Detect which cell encompasses the target text, then output its (x, y) center coordinate. 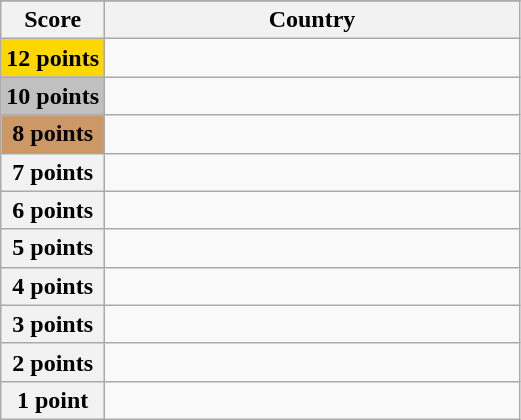
1 point (53, 400)
4 points (53, 286)
7 points (53, 172)
6 points (53, 210)
12 points (53, 58)
2 points (53, 362)
Country (312, 20)
10 points (53, 96)
8 points (53, 134)
3 points (53, 324)
Score (53, 20)
5 points (53, 248)
